From the cell containing the given text, extract its center point as [x, y] coordinate. 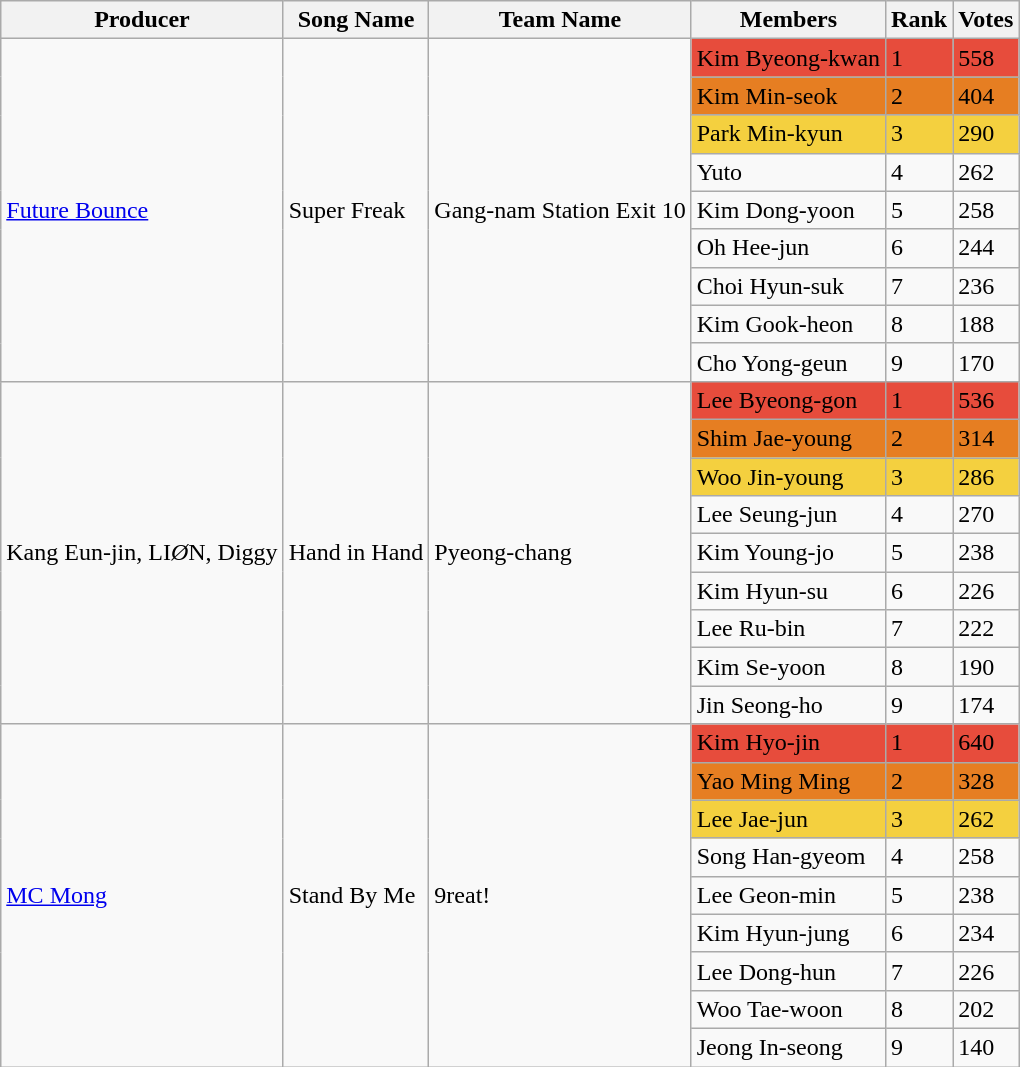
Lee Dong-hun [788, 971]
Jeong In-seong [788, 1047]
Park Min-kyun [788, 134]
Lee Seung-jun [788, 515]
Shim Jae-young [788, 438]
Future Bounce [142, 210]
Lee Geon-min [788, 895]
Kim Min-seok [788, 96]
MC Mong [142, 896]
Rank [920, 20]
Kim Hyun-su [788, 591]
Woo Tae-woon [788, 1009]
Producer [142, 20]
404 [986, 96]
244 [986, 248]
Lee Ru-bin [788, 629]
236 [986, 286]
Kim Hyun-jung [788, 933]
290 [986, 134]
Kim Gook-heon [788, 324]
Team Name [560, 20]
Choi Hyun-suk [788, 286]
Stand By Me [356, 896]
Pyeong-chang [560, 552]
Yuto [788, 172]
190 [986, 667]
Gang-nam Station Exit 10 [560, 210]
Kim Se-yoon [788, 667]
Cho Yong-geun [788, 362]
Kang Eun-jin, LIØN, Diggy [142, 552]
Votes [986, 20]
Kim Byeong-kwan [788, 58]
Yao Ming Ming [788, 781]
Woo Jin-young [788, 477]
234 [986, 933]
314 [986, 438]
Song Han-gyeom [788, 857]
Song Name [356, 20]
Lee Byeong-gon [788, 400]
Kim Young-jo [788, 553]
640 [986, 743]
270 [986, 515]
Super Freak [356, 210]
202 [986, 1009]
536 [986, 400]
Jin Seong-ho [788, 705]
286 [986, 477]
Lee Jae-jun [788, 819]
188 [986, 324]
140 [986, 1047]
Members [788, 20]
558 [986, 58]
Oh Hee-jun [788, 248]
Kim Dong-yoon [788, 210]
9reat! [560, 896]
Kim Hyo-jin [788, 743]
328 [986, 781]
222 [986, 629]
174 [986, 705]
Hand in Hand [356, 552]
170 [986, 362]
